Locate the cell with the specified text and output its (X, Y) center coordinate. 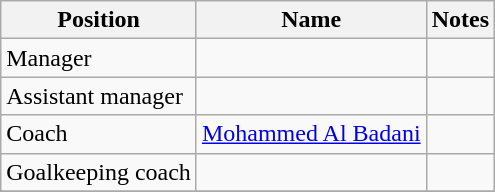
Assistant manager (99, 96)
Notes (460, 20)
Manager (99, 58)
Mohammed Al Badani (311, 134)
Goalkeeping coach (99, 172)
Name (311, 20)
Position (99, 20)
Coach (99, 134)
